Locate the cell with the specified text and output its [X, Y] center coordinate. 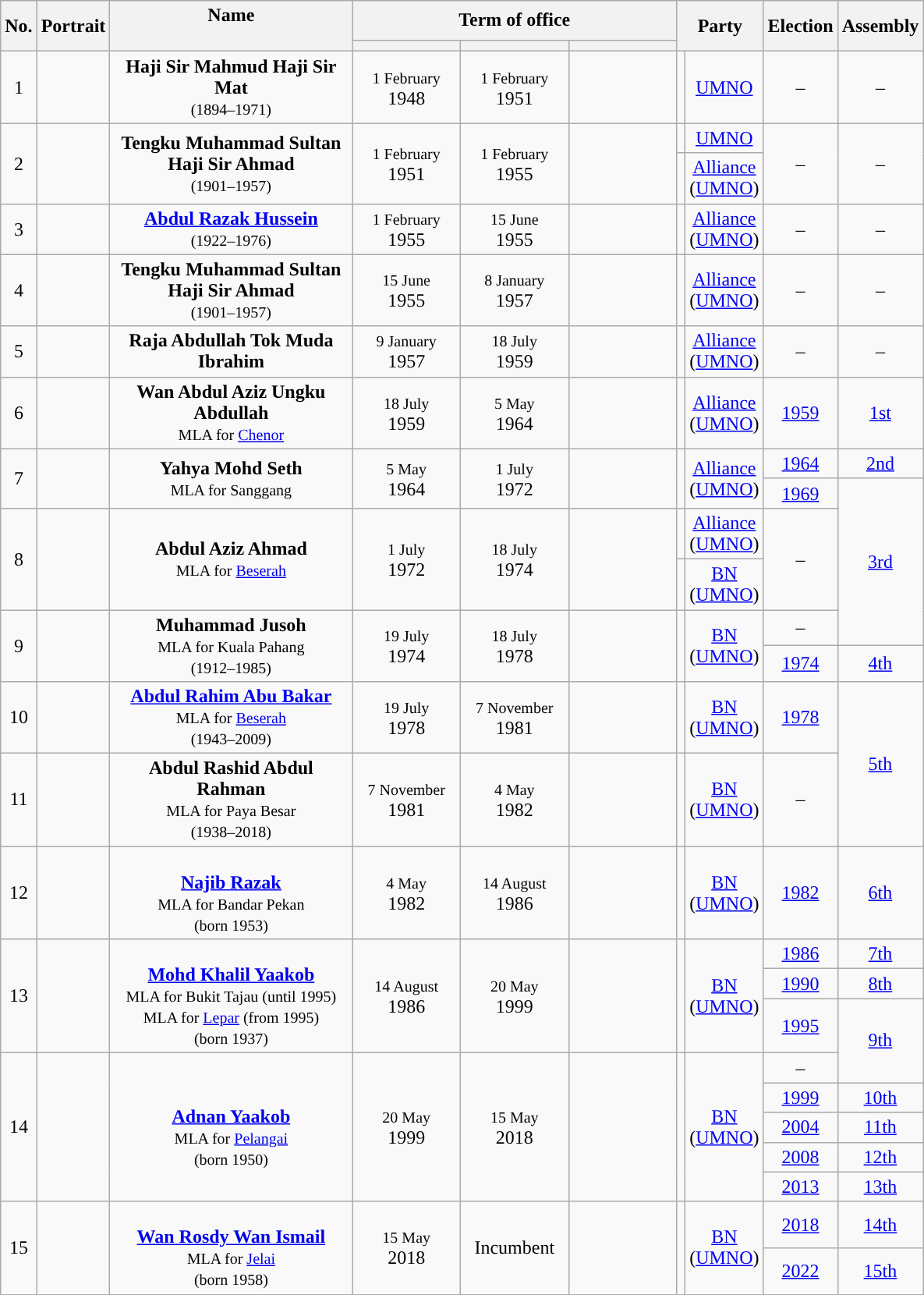
11 [19, 800]
12th [880, 1157]
Mohd Khalil YaakobMLA for Bukit Tajau (until 1995)MLA for Lepar (from 1995)(born 1937) [231, 996]
1969 [800, 493]
3 [19, 229]
15 [19, 1248]
Abdul Rashid Abdul RahmanMLA for Paya Besar(1938–2018) [231, 800]
2004 [800, 1127]
4th [880, 664]
Yahya Mohd SethMLA for Sanggang [231, 478]
Muhammad JusohMLA for Kuala Pahang(1912–1985) [231, 646]
1978 [800, 718]
Abdul Rahim Abu BakarMLA for Beserah(1943–2009) [231, 718]
Adnan YaakobMLA for Pelangai(born 1950) [231, 1127]
2013 [800, 1187]
Najib RazakMLA for Bandar Pekan(born 1953) [231, 892]
1990 [800, 984]
Raja Abdullah Tok Muda Ibrahim [231, 351]
Incumbent [515, 1248]
Tengku Muhammad Sultan Haji Sir Ahmad(1901–1957) [231, 290]
1964 [800, 463]
Wan Rosdy Wan IsmailMLA for Jelai(born 1958) [231, 1248]
2nd [880, 463]
5th [880, 765]
Haji Sir Mahmud Haji Sir Mat (1894–1971) [231, 87]
1986 [800, 954]
7 [19, 478]
9 January1957 [407, 351]
Portrait [73, 27]
9 [19, 646]
9th [880, 1041]
1st [880, 413]
1974 [800, 664]
18 July1974 [515, 559]
Term of office [515, 20]
Tengku Muhammad Sultan Haji Sir Ahmad (1901–1957) [231, 164]
No. [19, 27]
Election [800, 27]
7th [880, 954]
5 [19, 351]
6th [880, 892]
2008 [800, 1157]
14 [19, 1127]
8 [19, 559]
11th [880, 1127]
1999 [800, 1098]
Name [231, 27]
2018 [800, 1225]
3rd [880, 562]
1959 [800, 413]
Wan Abdul Aziz Ungku AbdullahMLA for Chenor [231, 413]
12 [19, 892]
10 [19, 718]
Assembly [880, 27]
8th [880, 984]
13th [880, 1187]
13 [19, 996]
18 July1978 [515, 646]
2022 [800, 1272]
14th [880, 1225]
19 July1974 [407, 646]
2 [19, 164]
10th [880, 1098]
19 July1978 [407, 718]
Abdul Aziz AhmadMLA for Beserah [231, 559]
1995 [800, 1026]
4 [19, 290]
6 [19, 413]
Party [720, 27]
Abdul Razak Hussein(1922–1976) [231, 229]
15th [880, 1272]
1 [19, 87]
1982 [800, 892]
1 February1948 [407, 87]
8 January1957 [515, 290]
